Extract the (X, Y) coordinate from the center of the cell holding the provided text.  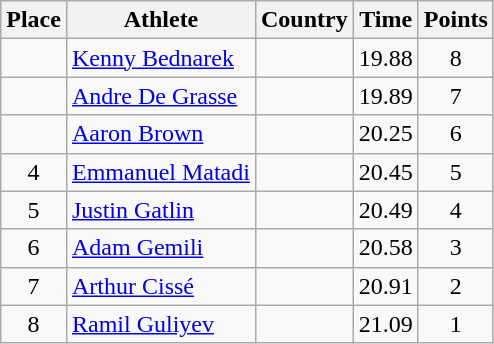
Points (456, 20)
Adam Gemili (160, 248)
Andre De Grasse (160, 96)
20.25 (386, 134)
Place (34, 20)
20.91 (386, 286)
Arthur Cissé (160, 286)
20.58 (386, 248)
Emmanuel Matadi (160, 172)
1 (456, 324)
Country (304, 20)
Aaron Brown (160, 134)
20.49 (386, 210)
Ramil Guliyev (160, 324)
Justin Gatlin (160, 210)
3 (456, 248)
19.88 (386, 58)
21.09 (386, 324)
Athlete (160, 20)
19.89 (386, 96)
20.45 (386, 172)
2 (456, 286)
Kenny Bednarek (160, 58)
Time (386, 20)
